Capture the cell that displays the provided text and extract its (X, Y) central coordinate. 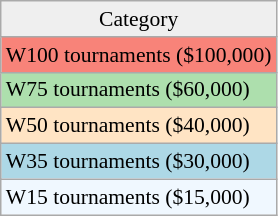
W50 tournaments ($40,000) (139, 126)
W35 tournaments ($30,000) (139, 162)
W15 tournaments ($15,000) (139, 197)
W100 tournaments ($100,000) (139, 55)
Category (139, 19)
W75 tournaments ($60,000) (139, 90)
